Extract the [x, y] coordinate from the center of the cell holding the provided text.  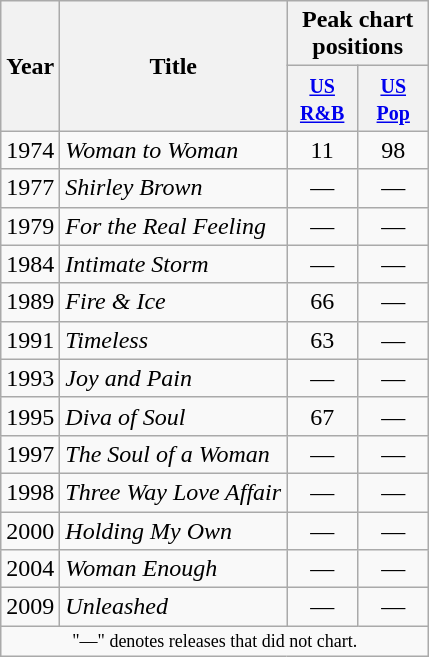
1991 [30, 340]
1989 [30, 302]
1993 [30, 378]
Fire & Ice [174, 302]
Woman Enough [174, 569]
For the Real Feeling [174, 226]
Three Way Love Affair [174, 492]
2000 [30, 531]
Joy and Pain [174, 378]
1979 [30, 226]
Intimate Storm [174, 264]
Shirley Brown [174, 188]
1997 [30, 454]
2004 [30, 569]
2009 [30, 607]
67 [322, 416]
Title [174, 66]
The Soul of a Woman [174, 454]
1998 [30, 492]
Holding My Own [174, 531]
66 [322, 302]
US R&B [322, 98]
1984 [30, 264]
1977 [30, 188]
11 [322, 150]
98 [394, 150]
63 [322, 340]
Peak chart positions [358, 34]
Diva of Soul [174, 416]
"—" denotes releases that did not chart. [215, 642]
Timeless [174, 340]
1995 [30, 416]
US Pop [394, 98]
1974 [30, 150]
Year [30, 66]
Woman to Woman [174, 150]
Unleashed [174, 607]
